Locate the cell with the specified text and output its (x, y) center coordinate. 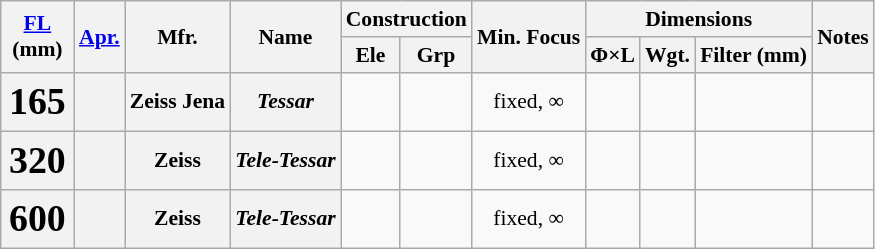
Apr. (100, 36)
Notes (843, 36)
Construction (406, 19)
Wgt. (668, 55)
Zeiss Jena (178, 102)
Mfr. (178, 36)
Ele (370, 55)
Tessar (285, 102)
165 (38, 102)
Filter (mm) (754, 55)
Φ×L (612, 55)
Name (285, 36)
320 (38, 160)
Grp (436, 55)
Min. Focus (528, 36)
600 (38, 220)
Dimensions (698, 19)
FL(mm) (38, 36)
